Return [x, y] of the center of cell containing provided text 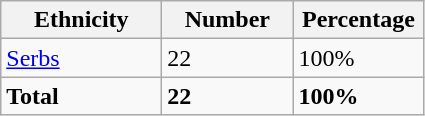
Percentage [358, 20]
Total [82, 96]
Ethnicity [82, 20]
Serbs [82, 58]
Number [228, 20]
